Output the (X, Y) coordinate of the center of the cell containing the given text.  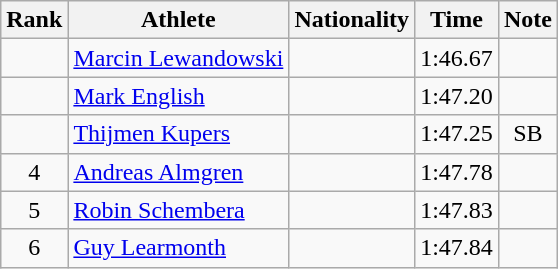
1:47.20 (457, 96)
Nationality (352, 20)
Andreas Almgren (178, 172)
Thijmen Kupers (178, 134)
6 (34, 248)
Mark English (178, 96)
1:47.84 (457, 248)
Time (457, 20)
Note (528, 20)
5 (34, 210)
Athlete (178, 20)
Rank (34, 20)
Marcin Lewandowski (178, 58)
Robin Schembera (178, 210)
1:47.83 (457, 210)
1:46.67 (457, 58)
Guy Learmonth (178, 248)
SB (528, 134)
4 (34, 172)
1:47.78 (457, 172)
1:47.25 (457, 134)
